Extract the (X, Y) coordinate from the center of the cell holding the provided text.  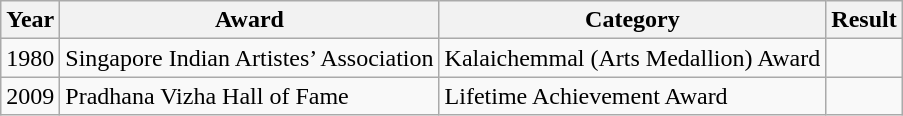
2009 (30, 96)
Category (632, 20)
Result (864, 20)
Award (250, 20)
Singapore Indian Artistes’ Association (250, 58)
Kalaichemmal (Arts Medallion) Award (632, 58)
Year (30, 20)
Lifetime Achievement Award (632, 96)
1980 (30, 58)
Pradhana Vizha Hall of Fame (250, 96)
